Output the [X, Y] coordinate of the center of the cell containing the given text.  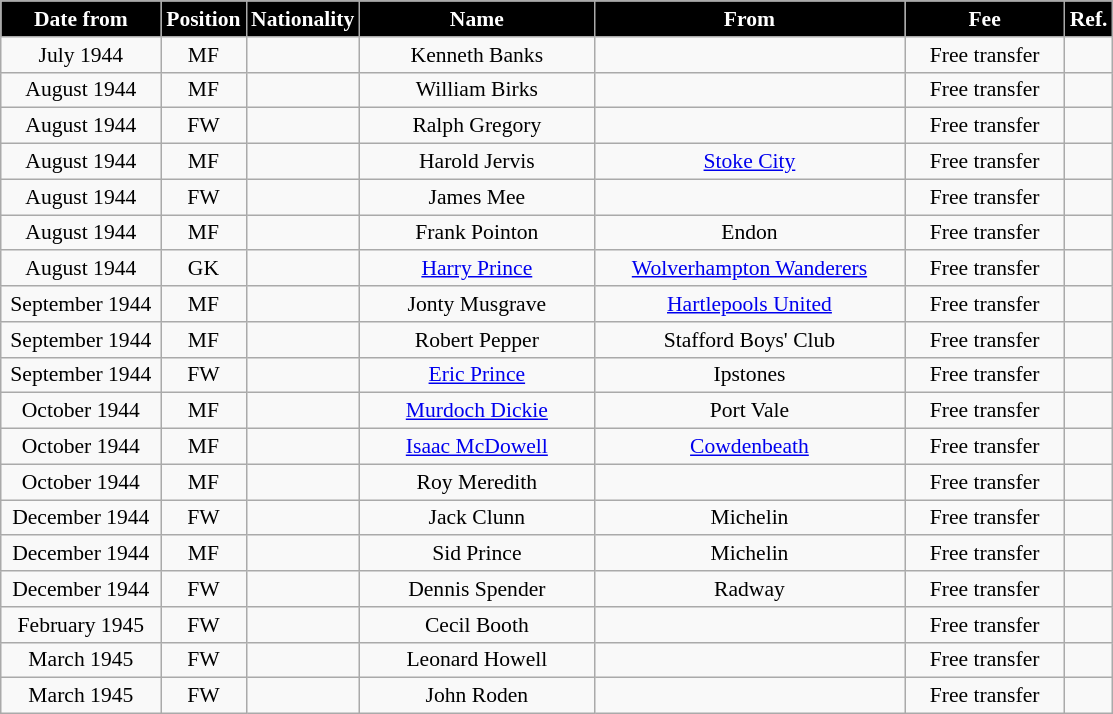
Wolverhampton Wanderers [749, 269]
Roy Meredith [476, 482]
Dennis Spender [476, 589]
Frank Pointon [476, 233]
Isaac McDowell [476, 447]
James Mee [476, 197]
Eric Prince [476, 375]
Sid Prince [476, 554]
Ref. [1089, 19]
Jack Clunn [476, 518]
From [749, 19]
Endon [749, 233]
Leonard Howell [476, 660]
Stoke City [749, 162]
Ralph Gregory [476, 126]
Harry Prince [476, 269]
Robert Pepper [476, 340]
William Birks [476, 90]
Ipstones [749, 375]
Position [204, 19]
Cecil Booth [476, 625]
Name [476, 19]
John Roden [476, 696]
Date from [81, 19]
Kenneth Banks [476, 55]
Port Vale [749, 411]
February 1945 [81, 625]
Murdoch Dickie [476, 411]
Cowdenbeath [749, 447]
Harold Jervis [476, 162]
Radway [749, 589]
Stafford Boys' Club [749, 340]
Jonty Musgrave [476, 304]
Fee [985, 19]
GK [204, 269]
July 1944 [81, 55]
Hartlepools United [749, 304]
Nationality [302, 19]
